Determine the (x, y) coordinate at the center of the cell enclosing the given text.  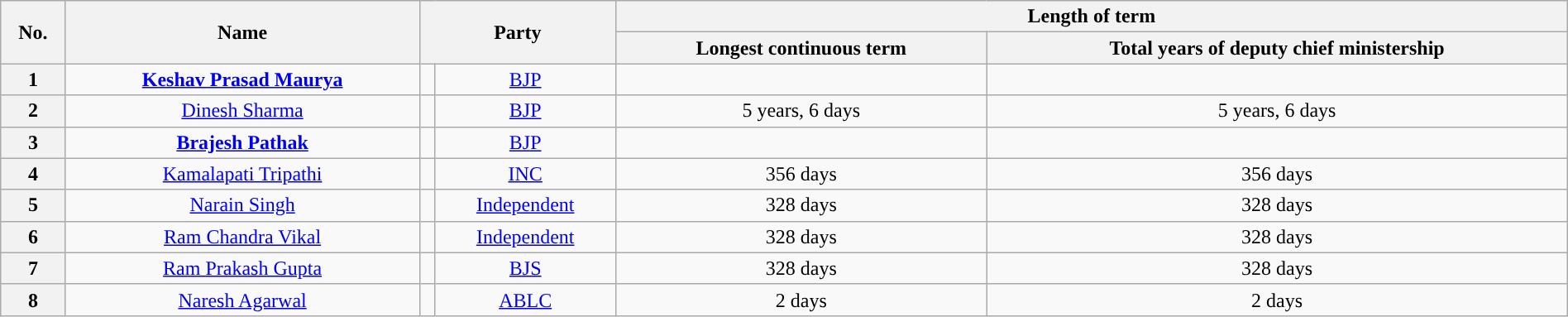
5 (33, 205)
3 (33, 142)
Brajesh Pathak (242, 142)
BJS (526, 268)
Ram Chandra Vikal (242, 237)
Party (518, 32)
7 (33, 268)
1 (33, 79)
Naresh Agarwal (242, 300)
Narain Singh (242, 205)
Length of term (1092, 17)
2 (33, 111)
Total years of deputy chief ministership (1277, 48)
8 (33, 300)
Dinesh Sharma (242, 111)
Ram Prakash Gupta (242, 268)
Kamalapati Tripathi (242, 174)
6 (33, 237)
Longest continuous term (801, 48)
Keshav Prasad Maurya (242, 79)
INC (526, 174)
Name (242, 32)
4 (33, 174)
ABLC (526, 300)
No. (33, 32)
